Capture the cell that displays the provided text and extract its (X, Y) central coordinate. 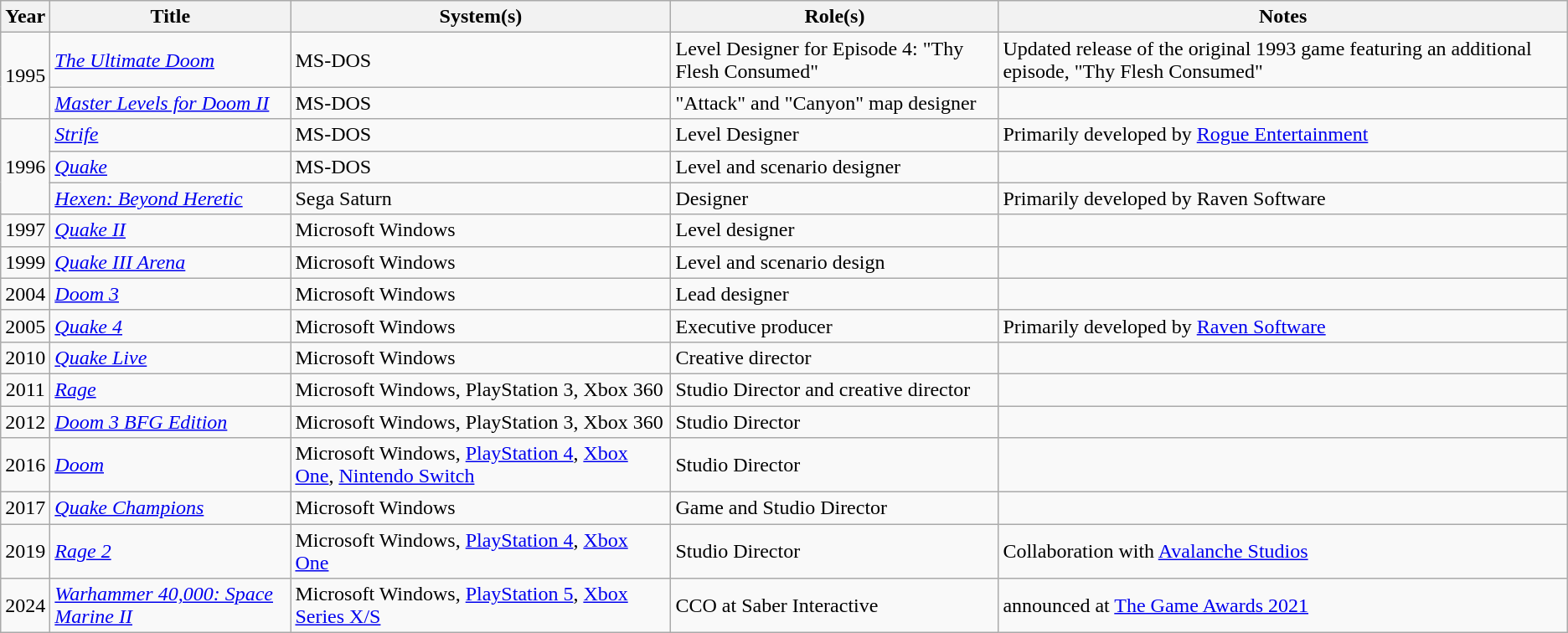
Studio Director and creative director (834, 389)
Microsoft Windows, PlayStation 5, Xbox Series X/S (481, 606)
Strife (171, 135)
Rage 2 (171, 551)
Quake II (171, 230)
Lead designer (834, 294)
Quake Live (171, 358)
Level and scenario design (834, 262)
Quake Champions (171, 508)
Rage (171, 389)
2017 (25, 508)
Creative director (834, 358)
Microsoft Windows, PlayStation 4, Xbox One, Nintendo Switch (481, 466)
Collaboration with Avalanche Studios (1283, 551)
Role(s) (834, 17)
Quake (171, 167)
Quake III Arena (171, 262)
CCO at Saber Interactive (834, 606)
Designer (834, 198)
Level Designer for Episode 4: "Thy Flesh Consumed" (834, 60)
2019 (25, 551)
Notes (1283, 17)
2011 (25, 389)
Title (171, 17)
Microsoft Windows, PlayStation 4, Xbox One (481, 551)
Hexen: Beyond Heretic (171, 198)
2005 (25, 326)
Master Levels for Doom II (171, 103)
System(s) (481, 17)
Quake 4 (171, 326)
Sega Saturn (481, 198)
Doom (171, 466)
Warhammer 40,000: Space Marine II (171, 606)
Level Designer (834, 135)
Doom 3 (171, 294)
2024 (25, 606)
1997 (25, 230)
Level and scenario designer (834, 167)
2010 (25, 358)
2016 (25, 466)
Executive producer (834, 326)
1996 (25, 167)
Primarily developed by Rogue Entertainment (1283, 135)
Level designer (834, 230)
1995 (25, 75)
2004 (25, 294)
2012 (25, 421)
announced at The Game Awards 2021 (1283, 606)
Updated release of the original 1993 game featuring an additional episode, "Thy Flesh Consumed" (1283, 60)
Game and Studio Director (834, 508)
"Attack" and "Canyon" map designer (834, 103)
The Ultimate Doom (171, 60)
1999 (25, 262)
Year (25, 17)
Doom 3 BFG Edition (171, 421)
